Find where the given text appears and provide that cell's center as (X, Y) coordinate. 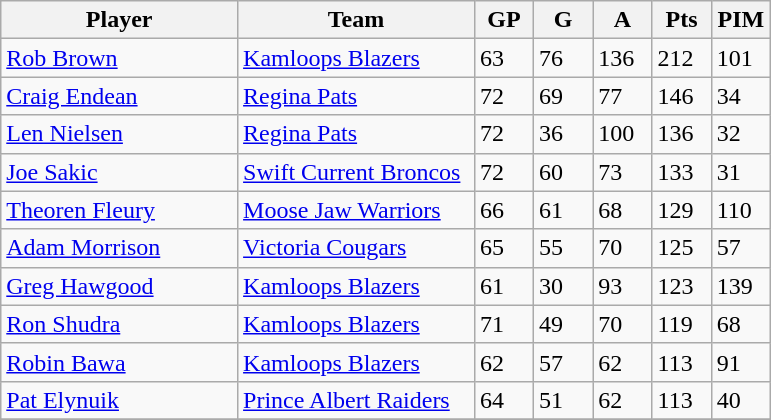
Pts (682, 20)
Craig Endean (120, 96)
PIM (740, 20)
Robin Bawa (120, 362)
51 (564, 400)
40 (740, 400)
76 (564, 58)
36 (564, 134)
49 (564, 324)
Player (120, 20)
Victoria Cougars (356, 248)
133 (682, 172)
Pat Elynuik (120, 400)
Adam Morrison (120, 248)
34 (740, 96)
Ron Shudra (120, 324)
GP (504, 20)
66 (504, 210)
146 (682, 96)
91 (740, 362)
123 (682, 286)
30 (564, 286)
73 (622, 172)
129 (682, 210)
60 (564, 172)
125 (682, 248)
65 (504, 248)
G (564, 20)
212 (682, 58)
63 (504, 58)
Swift Current Broncos (356, 172)
64 (504, 400)
Greg Hawgood (120, 286)
69 (564, 96)
101 (740, 58)
55 (564, 248)
Theoren Fleury (120, 210)
A (622, 20)
Joe Sakic (120, 172)
71 (504, 324)
100 (622, 134)
Prince Albert Raiders (356, 400)
Len Nielsen (120, 134)
Team (356, 20)
Rob Brown (120, 58)
31 (740, 172)
110 (740, 210)
32 (740, 134)
119 (682, 324)
139 (740, 286)
Moose Jaw Warriors (356, 210)
77 (622, 96)
93 (622, 286)
